Capture the cell that displays the provided text and extract its (x, y) central coordinate. 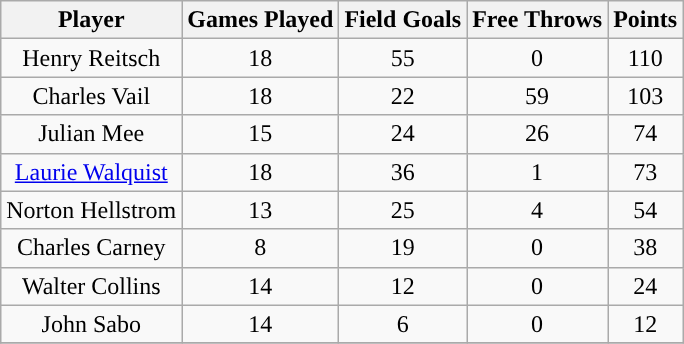
59 (538, 96)
54 (646, 210)
Laurie Walquist (92, 172)
Field Goals (403, 20)
38 (646, 248)
Norton Hellstrom (92, 210)
26 (538, 134)
4 (538, 210)
55 (403, 58)
22 (403, 96)
Julian Mee (92, 134)
Player (92, 20)
110 (646, 58)
36 (403, 172)
19 (403, 248)
8 (260, 248)
Games Played (260, 20)
Walter Collins (92, 286)
Charles Carney (92, 248)
Points (646, 20)
13 (260, 210)
103 (646, 96)
John Sabo (92, 324)
73 (646, 172)
6 (403, 324)
Henry Reitsch (92, 58)
Free Throws (538, 20)
Charles Vail (92, 96)
25 (403, 210)
1 (538, 172)
15 (260, 134)
74 (646, 134)
